Detect which cell encompasses the target text, then output its (x, y) center coordinate. 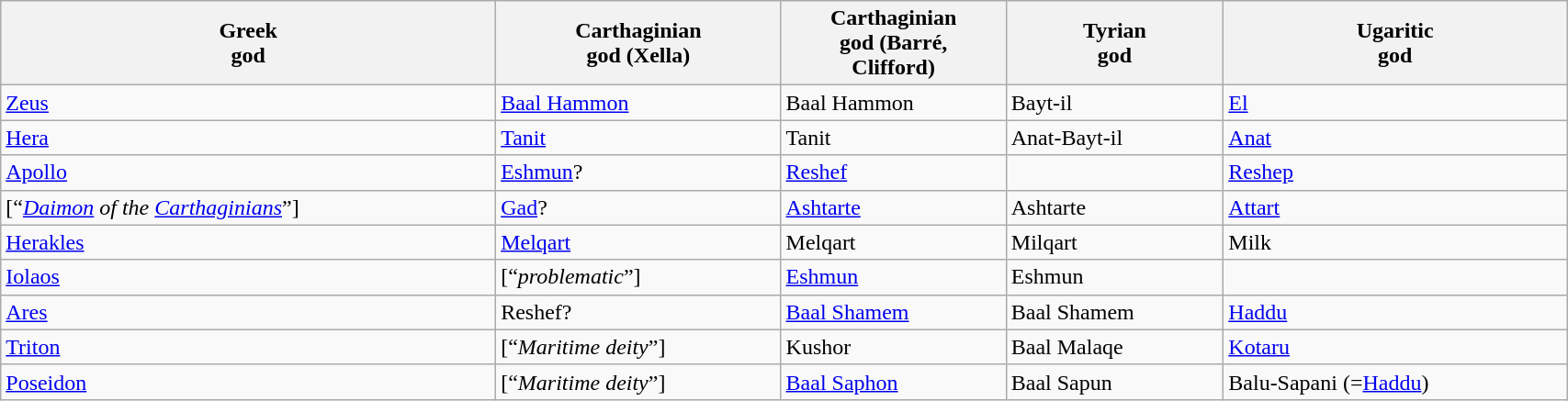
Attart (1395, 207)
Reshef (893, 173)
Poseidon (248, 382)
Anat (1395, 138)
Milk (1395, 242)
Reshep (1395, 173)
Eshmun? (638, 173)
Ares (248, 312)
Bayt-il (1115, 103)
Greekgod (248, 43)
Kushor (893, 347)
Baal Saphon (893, 382)
Triton (248, 347)
Carthaginiangod (Xella) (638, 43)
Tyriangod (1115, 43)
Anat-Bayt-il (1115, 138)
Haddu (1395, 312)
Baal Malaqe (1115, 347)
Ugariticgod (1395, 43)
Baal Sapun (1115, 382)
[“Daimon of the Carthaginians”] (248, 207)
Kotaru (1395, 347)
Zeus (248, 103)
Iolaos (248, 277)
Apollo (248, 173)
Milqart (1115, 242)
Gad? (638, 207)
El (1395, 103)
[“problematic”] (638, 277)
Reshef? (638, 312)
Herakles (248, 242)
Carthaginiangod (Barré,Clifford) (893, 43)
Balu-Sapani (=Haddu) (1395, 382)
Hera (248, 138)
